From the cell containing the given text, extract its center point as (x, y) coordinate. 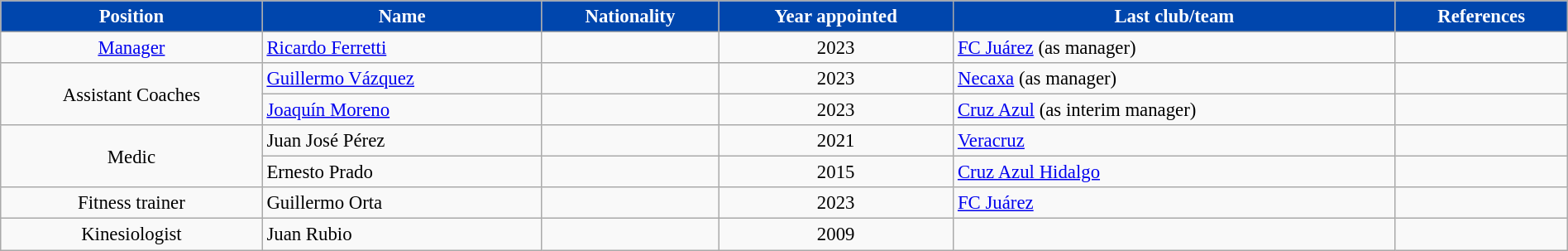
2009 (836, 234)
Juan Rubio (402, 234)
References (1481, 17)
Last club/team (1174, 17)
Name (402, 17)
Veracruz (1174, 141)
FC Juárez (as manager) (1174, 48)
Juan José Pérez (402, 141)
Nationality (630, 17)
Position (131, 17)
Fitness trainer (131, 203)
Medic (131, 156)
2021 (836, 141)
FC Juárez (1174, 203)
Joaquín Moreno (402, 110)
Cruz Azul Hidalgo (1174, 172)
Guillermo Vázquez (402, 79)
2015 (836, 172)
Assistant Coaches (131, 94)
Guillermo Orta (402, 203)
Ricardo Ferretti (402, 48)
Manager (131, 48)
Cruz Azul (as interim manager) (1174, 110)
Ernesto Prado (402, 172)
Year appointed (836, 17)
Kinesiologist (131, 234)
Necaxa (as manager) (1174, 79)
